Return the [X, Y] coordinate for the center point of the cell that contains the specified text.  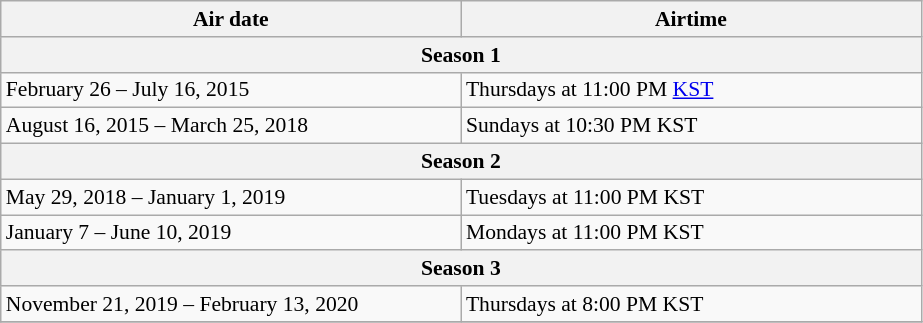
Air date [231, 19]
Thursdays at 11:00 PM KST [691, 90]
Airtime [691, 19]
May 29, 2018 – January 1, 2019 [231, 197]
Mondays at 11:00 PM KST [691, 233]
Season 2 [461, 162]
November 21, 2019 – February 13, 2020 [231, 304]
February 26 – July 16, 2015 [231, 90]
Sundays at 10:30 PM KST [691, 126]
Season 3 [461, 269]
Season 1 [461, 55]
Thursdays at 8:00 PM KST [691, 304]
August 16, 2015 – March 25, 2018 [231, 126]
Tuesdays at 11:00 PM KST [691, 197]
January 7 – June 10, 2019 [231, 233]
